Search for the cell housing the specified text and yield its [x, y] center coordinate. 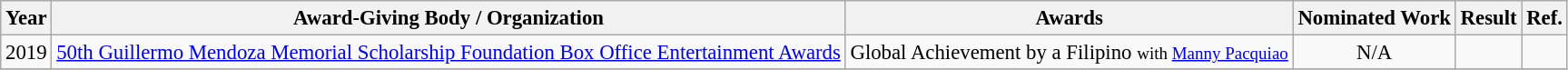
Result [1489, 18]
Global Achievement by a Filipino with Manny Pacquiao [1070, 53]
Nominated Work [1375, 18]
N/A [1375, 53]
50th Guillermo Mendoza Memorial Scholarship Foundation Box Office Entertainment Awards [449, 53]
Awards [1070, 18]
Ref. [1544, 18]
Award-Giving Body / Organization [449, 18]
Year [26, 18]
2019 [26, 53]
